From the cell containing the given text, extract its center point as (x, y) coordinate. 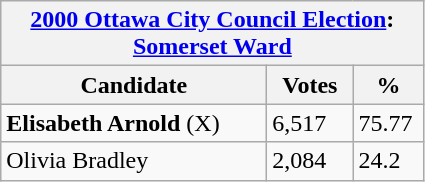
6,517 (310, 123)
2,084 (310, 161)
% (388, 85)
Olivia Bradley (134, 161)
Candidate (134, 85)
Elisabeth Arnold (X) (134, 123)
2000 Ottawa City Council Election: Somerset Ward (212, 34)
Votes (310, 85)
75.77 (388, 123)
24.2 (388, 161)
